Pinpoint the cell where the given text exists, returning its (x, y) midpoint coordinate. 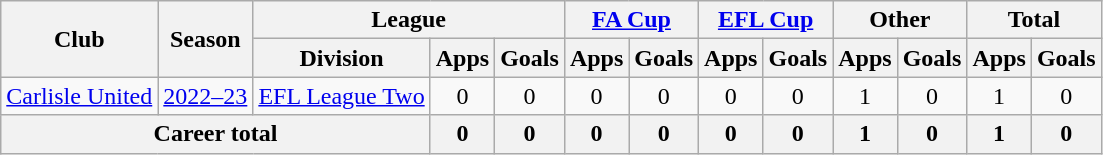
Club (80, 39)
Total (1034, 20)
Carlisle United (80, 96)
Other (900, 20)
Season (206, 39)
Career total (216, 134)
League (409, 20)
Division (342, 58)
FA Cup (631, 20)
2022–23 (206, 96)
EFL League Two (342, 96)
EFL Cup (766, 20)
